Capture the cell that displays the provided text and extract its (X, Y) central coordinate. 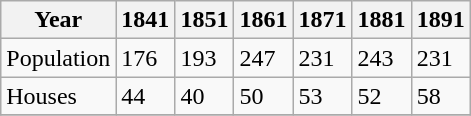
243 (382, 58)
44 (146, 96)
1841 (146, 20)
1861 (264, 20)
247 (264, 58)
1851 (204, 20)
193 (204, 58)
58 (440, 96)
1891 (440, 20)
50 (264, 96)
176 (146, 58)
52 (382, 96)
Houses (58, 96)
40 (204, 96)
1881 (382, 20)
53 (322, 96)
Population (58, 58)
1871 (322, 20)
Year (58, 20)
